Pinpoint the cell where the given text exists, returning its [X, Y] midpoint coordinate. 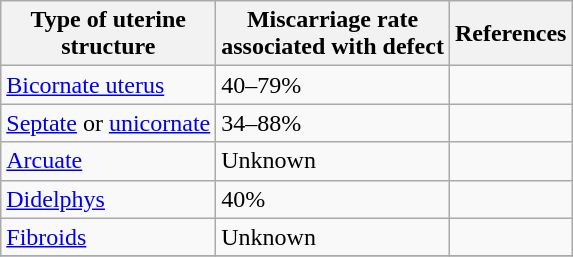
Arcuate [108, 161]
Type of uterinestructure [108, 34]
Bicornate uterus [108, 85]
Fibroids [108, 237]
References [510, 34]
Miscarriage rateassociated with defect [333, 34]
40–79% [333, 85]
34–88% [333, 123]
Didelphys [108, 199]
Septate or unicornate [108, 123]
40% [333, 199]
